Scan for the cell matching the given text and deliver its (X, Y) coordinate at center. 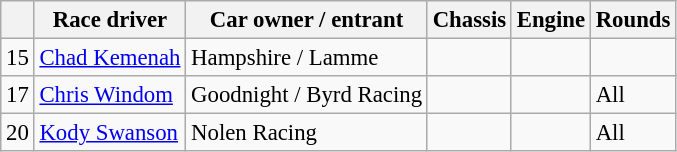
Nolen Racing (307, 133)
17 (18, 95)
Chris Windom (110, 95)
Kody Swanson (110, 133)
Race driver (110, 20)
Goodnight / Byrd Racing (307, 95)
20 (18, 133)
Chad Kemenah (110, 58)
15 (18, 58)
Car owner / entrant (307, 20)
Chassis (469, 20)
Rounds (632, 20)
Hampshire / Lamme (307, 58)
Engine (550, 20)
